Detect which cell encompasses the target text, then output its (x, y) center coordinate. 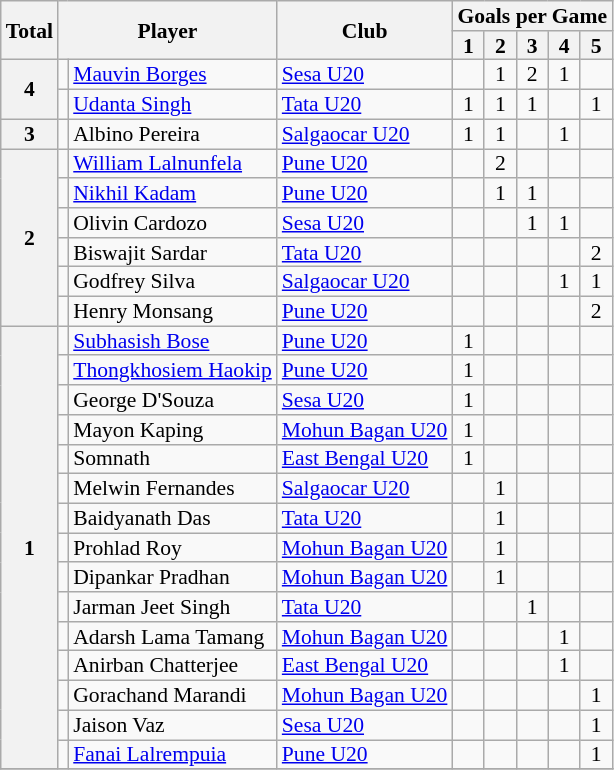
Goals per Game (532, 16)
Gorachand Marandi (172, 696)
Total (30, 30)
Club (365, 30)
Fanai Lalrempuia (172, 755)
Prohlad Roy (172, 548)
Mauvin Borges (172, 75)
Jaison Vaz (172, 725)
Anirban Chatterjee (172, 666)
Mayon Kaping (172, 430)
5 (596, 46)
Subhasish Bose (172, 341)
Nikhil Kadam (172, 193)
Albino Pereira (172, 134)
Thongkhosiem Haokip (172, 371)
William Lalnunfela (172, 164)
Udanta Singh (172, 105)
Henry Monsang (172, 312)
Somnath (172, 459)
Godfrey Silva (172, 282)
Melwin Fernandes (172, 489)
Olivin Cardozo (172, 223)
George D'Souza (172, 400)
Dipankar Pradhan (172, 578)
Jarman Jeet Singh (172, 607)
Player (168, 30)
Baidyanath Das (172, 519)
Biswajit Sardar (172, 253)
Adarsh Lama Tamang (172, 637)
